From the cell containing the given text, extract its center point as [X, Y] coordinate. 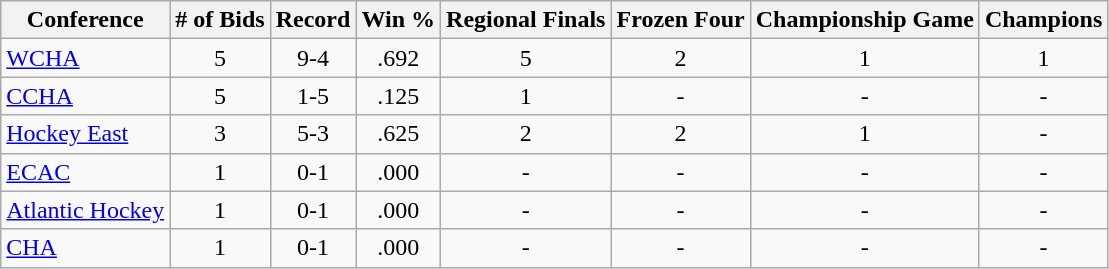
Record [313, 20]
Win % [398, 20]
Championship Game [864, 20]
# of Bids [220, 20]
Regional Finals [526, 20]
ECAC [86, 172]
CHA [86, 248]
Champions [1043, 20]
5-3 [313, 134]
.625 [398, 134]
Hockey East [86, 134]
Atlantic Hockey [86, 210]
9-4 [313, 58]
.692 [398, 58]
CCHA [86, 96]
Frozen Four [680, 20]
1-5 [313, 96]
3 [220, 134]
Conference [86, 20]
.125 [398, 96]
WCHA [86, 58]
